Return the [X, Y] coordinate for the center point of the cell that contains the specified text.  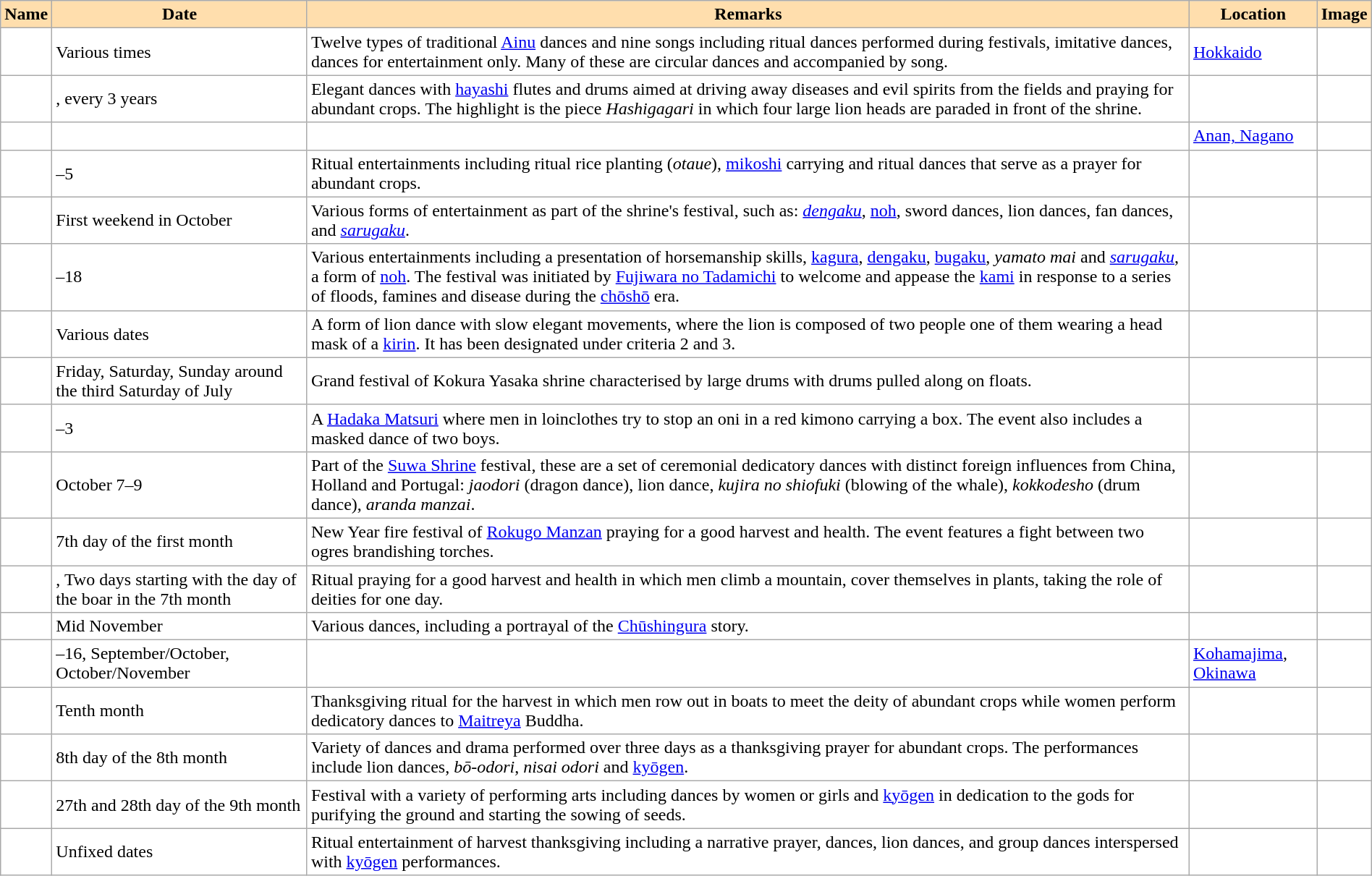
8th day of the 8th month [179, 758]
Mid November [179, 626]
–16, September/October, October/November [179, 664]
Remarks [748, 14]
October 7–9 [179, 485]
Hokkaido [1253, 52]
Name [26, 14]
Location [1253, 14]
Tenth month [179, 710]
Various times [179, 52]
, every 3 years [179, 98]
New Year fire festival of Rokugo Manzan praying for a good harvest and health. The event features a fight between two ogres brandishing torches. [748, 541]
7th day of the first month [179, 541]
Various dances, including a portrayal of the Chūshingura story. [748, 626]
Unfixed dates [179, 852]
–18 [179, 277]
Kohamajima, Okinawa [1253, 664]
–5 [179, 174]
Image [1345, 14]
Various forms of entertainment as part of the shrine's festival, such as: dengaku, noh, sword dances, lion dances, fan dances, and sarugaku. [748, 220]
, Two days starting with the day of the boar in the 7th month [179, 589]
First weekend in October [179, 220]
Friday, Saturday, Sunday around the third Saturday of July [179, 380]
A Hadaka Matsuri where men in loinclothes try to stop an oni in a red kimono carrying a box. The event also includes a masked dance of two boys. [748, 428]
Various dates [179, 334]
Grand festival of Kokura Yasaka shrine characterised by large drums with drums pulled along on floats. [748, 380]
Date [179, 14]
Ritual entertainments including ritual rice planting (otaue), mikoshi carrying and ritual dances that serve as a prayer for abundant crops. [748, 174]
Ritual praying for a good harvest and health in which men climb a mountain, cover themselves in plants, taking the role of deities for one day. [748, 589]
27th and 28th day of the 9th month [179, 804]
–3 [179, 428]
Anan, Nagano [1253, 136]
